Return [X, Y] of the center of cell containing provided text 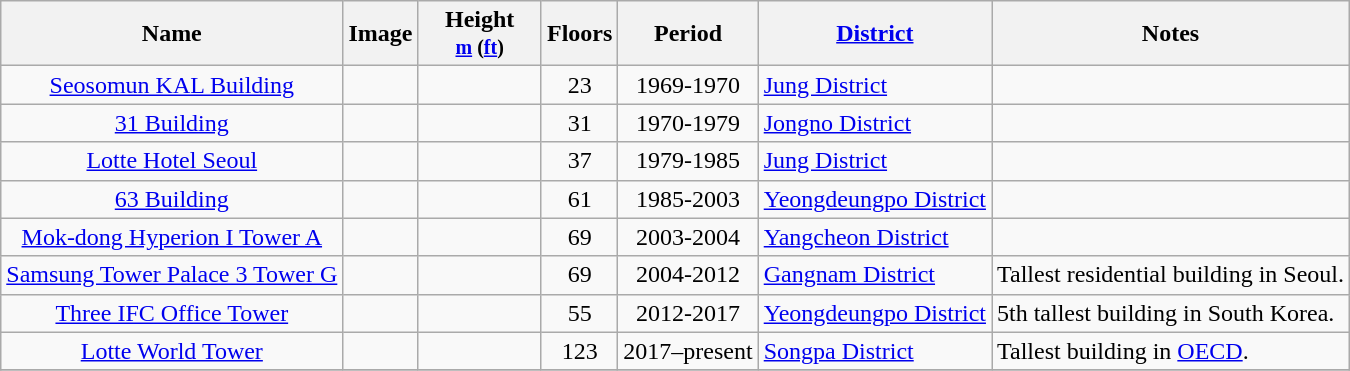
District [874, 34]
Floors [579, 34]
Samsung Tower Palace 3 Tower G [172, 275]
31 Building [172, 123]
1985-2003 [688, 199]
37 [579, 161]
61 [579, 199]
Period [688, 34]
Image [380, 34]
Tallest building in OECD. [1171, 351]
63 Building [172, 199]
Mok-dong Hyperion I Tower A [172, 237]
Tallest residential building in Seoul. [1171, 275]
Heightm (ft) [480, 34]
Lotte Hotel Seoul [172, 161]
Songpa District [874, 351]
31 [579, 123]
Gangnam District [874, 275]
Three IFC Office Tower [172, 313]
5th tallest building in South Korea. [1171, 313]
2017–present [688, 351]
1979-1985 [688, 161]
2012-2017 [688, 313]
Name [172, 34]
55 [579, 313]
1969-1970 [688, 85]
2003-2004 [688, 237]
23 [579, 85]
Notes [1171, 34]
Lotte World Tower [172, 351]
1970-1979 [688, 123]
Jongno District [874, 123]
Yangcheon District [874, 237]
123 [579, 351]
2004-2012 [688, 275]
Seosomun KAL Building [172, 85]
